Scan for the cell matching the given text and deliver its (x, y) coordinate at center. 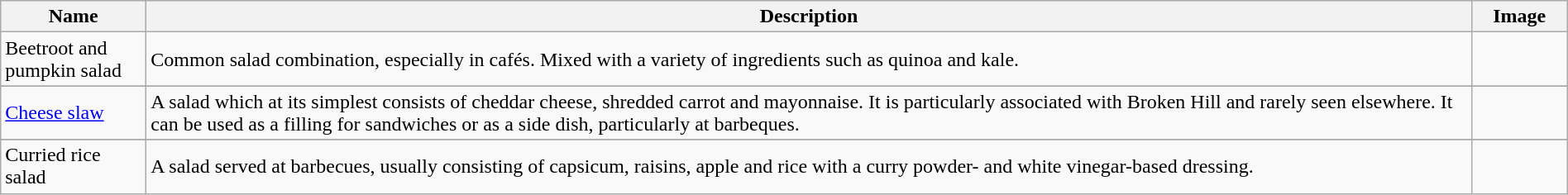
Name (74, 17)
Beetroot and pumpkin salad (74, 59)
Cheese slaw (74, 112)
Description (809, 17)
Common salad combination, especially in cafés. Mixed with a variety of ingredients such as quinoa and kale. (809, 59)
Image (1519, 17)
Curried rice salad (74, 167)
A salad served at barbecues, usually consisting of capsicum, raisins, apple and rice with a curry powder- and white vinegar-based dressing. (809, 167)
